Locate the cell with the specified text and output its (x, y) center coordinate. 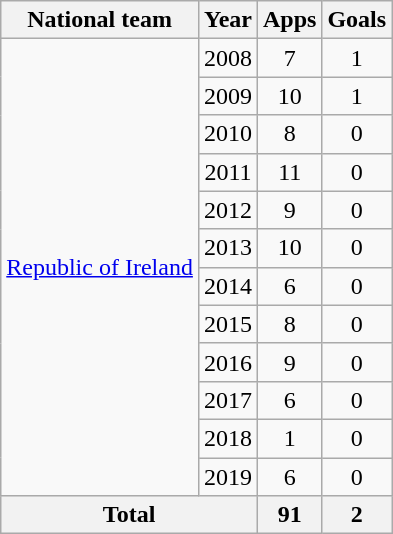
2008 (228, 58)
2013 (228, 248)
2010 (228, 134)
National team (100, 20)
7 (289, 58)
Total (130, 515)
Goals (357, 20)
11 (289, 172)
2012 (228, 210)
Year (228, 20)
2009 (228, 96)
2014 (228, 286)
2011 (228, 172)
2 (357, 515)
2015 (228, 324)
91 (289, 515)
2017 (228, 400)
2019 (228, 477)
Apps (289, 20)
Republic of Ireland (100, 268)
2016 (228, 362)
2018 (228, 438)
